Return the [x, y] coordinate for the center point of the cell that contains the specified text.  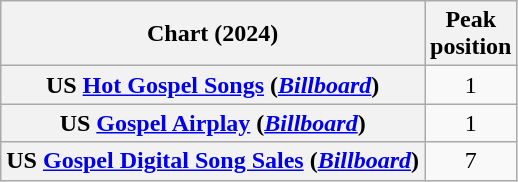
US Gospel Airplay (Billboard) [213, 123]
Peakposition [471, 34]
US Gospel Digital Song Sales (Billboard) [213, 161]
7 [471, 161]
Chart (2024) [213, 34]
US Hot Gospel Songs (Billboard) [213, 85]
